From the cell containing the given text, extract its center point as (X, Y) coordinate. 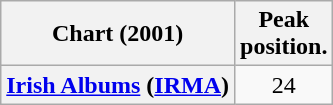
Peakposition. (284, 34)
Chart (2001) (118, 34)
24 (284, 85)
Irish Albums (IRMA) (118, 85)
